Identify which cell holds the provided text, then report its (X, Y) central coordinate. 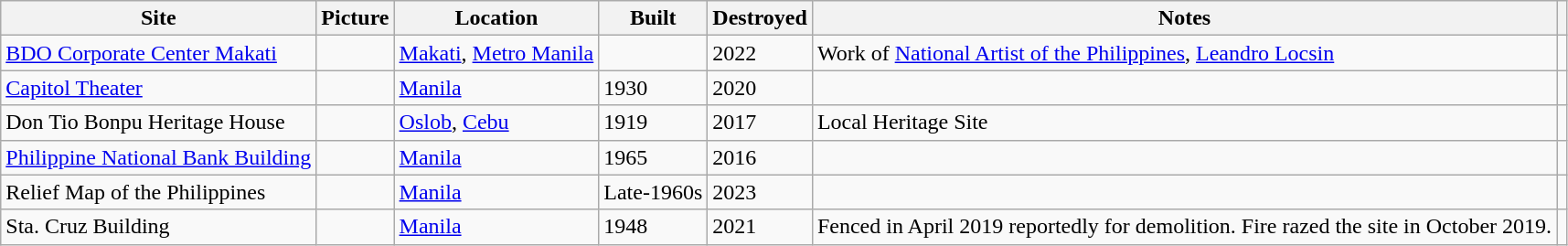
2017 (761, 123)
Makati, Metro Manila (496, 53)
Late-1960s (653, 192)
Destroyed (761, 18)
Picture (355, 18)
Philippine National Bank Building (159, 157)
1930 (653, 88)
Local Heritage Site (1184, 123)
2016 (761, 157)
1965 (653, 157)
BDO Corporate Center Makati (159, 53)
Capitol Theater (159, 88)
2022 (761, 53)
Oslob, Cebu (496, 123)
Site (159, 18)
Fenced in April 2019 reportedly for demolition. Fire razed the site in October 2019. (1184, 227)
Notes (1184, 18)
Don Tio Bonpu Heritage House (159, 123)
Sta. Cruz Building (159, 227)
Location (496, 18)
1919 (653, 123)
Relief Map of the Philippines (159, 192)
2020 (761, 88)
Built (653, 18)
2023 (761, 192)
2021 (761, 227)
Work of National Artist of the Philippines, Leandro Locsin (1184, 53)
1948 (653, 227)
